Find where the given text appears and provide that cell's center as (X, Y) coordinate. 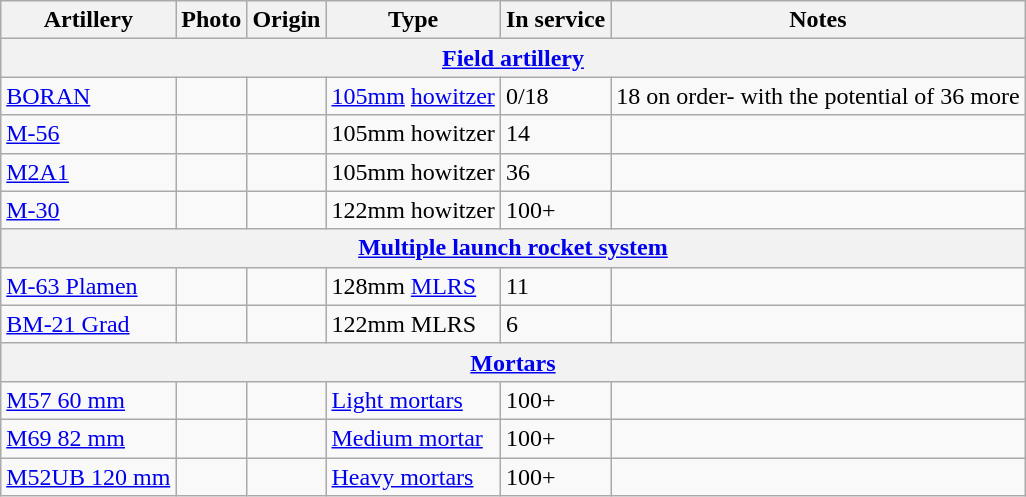
Medium mortar (413, 438)
M52UB 120 mm (88, 477)
M-30 (88, 210)
Origin (286, 20)
Mortars (513, 362)
Photo (212, 20)
In service (555, 20)
Type (413, 20)
Notes (818, 20)
14 (555, 134)
128mm MLRS (413, 286)
M-56 (88, 134)
BORAN (88, 96)
Artillery (88, 20)
6 (555, 324)
11 (555, 286)
M2A1 (88, 172)
Light mortars (413, 400)
Multiple launch rocket system (513, 248)
18 on order- with the potential of 36 more (818, 96)
0/18 (555, 96)
M69 82 mm (88, 438)
Field artillery (513, 58)
M57 60 mm (88, 400)
Heavy mortars (413, 477)
122mm MLRS (413, 324)
M-63 Plamen (88, 286)
BM-21 Grad (88, 324)
122mm howitzer (413, 210)
36 (555, 172)
